Search for the cell housing the specified text and yield its [x, y] center coordinate. 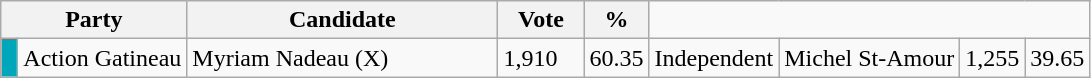
Michel St-Amour [870, 58]
Independent [714, 58]
60.35 [616, 58]
Myriam Nadeau (X) [342, 58]
Party [94, 20]
1,255 [992, 58]
39.65 [1058, 58]
Action Gatineau [102, 58]
Candidate [342, 20]
1,910 [541, 58]
Vote [541, 20]
% [616, 20]
